Find where the given text appears and provide that cell's center as [x, y] coordinate. 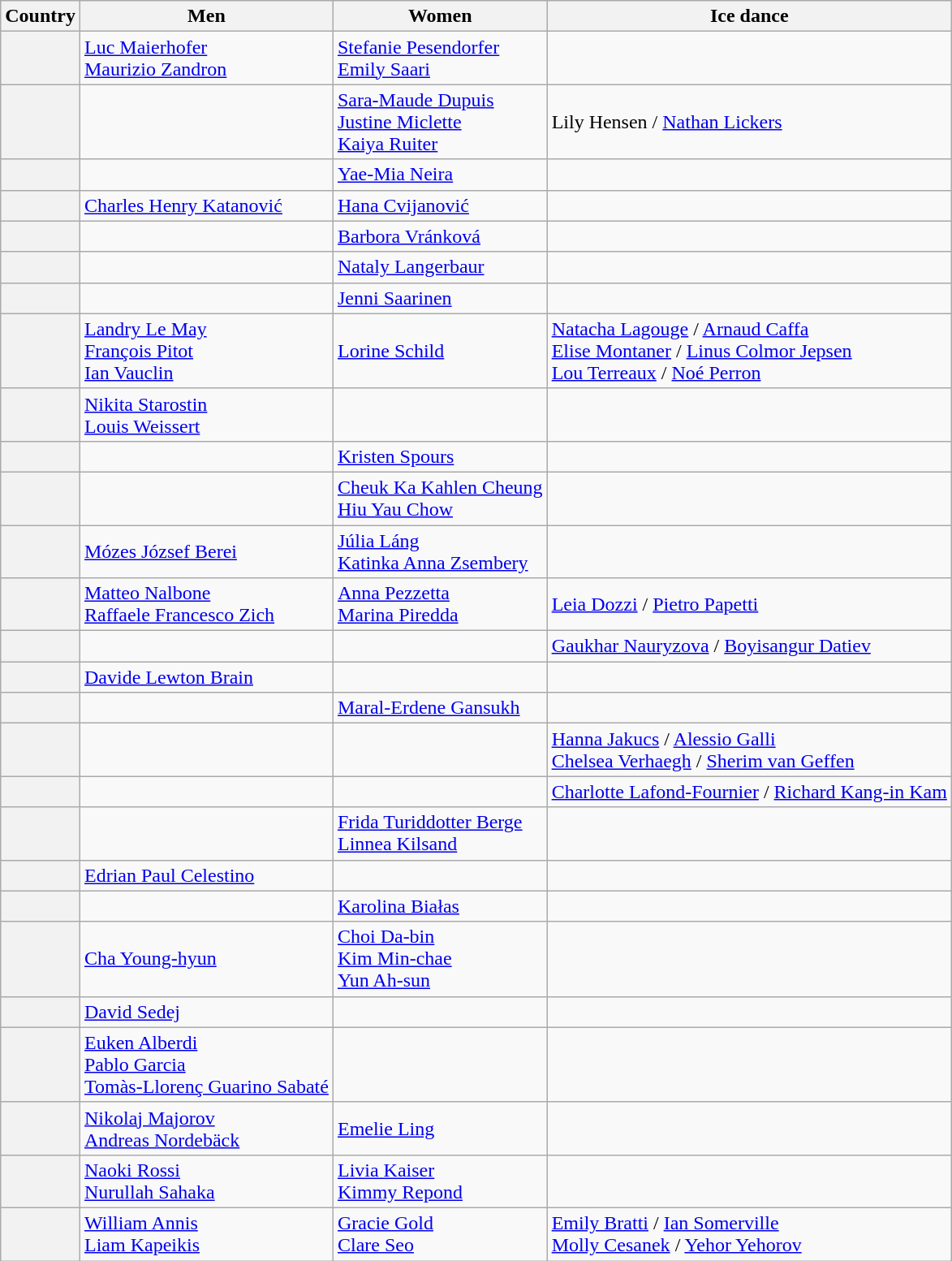
Cheuk Ka Kahlen CheungHiu Yau Chow [440, 499]
Cha Young-hyun [206, 959]
Mózes József Berei [206, 551]
Frida Turiddotter BergeLinnea Kilsand [440, 833]
Landry Le MayFrançois PitotIan Vauclin [206, 351]
Sara-Maude DupuisJustine MicletteKaiya Ruiter [440, 122]
Matteo NalboneRaffaele Francesco Zich [206, 604]
Emelie Ling [440, 1129]
Maral-Erdene Gansukh [440, 708]
Ice dance [749, 16]
Women [440, 16]
Edrian Paul Celestino [206, 875]
David Sedej [206, 1012]
Kristen Spours [440, 456]
Leia Dozzi / Pietro Papetti [749, 604]
Hanna Jakucs / Alessio GalliChelsea Verhaegh / Sherim van Geffen [749, 750]
Naoki RossiNurullah Sahaka [206, 1181]
Gracie GoldClare Seo [440, 1234]
Charles Henry Katanović [206, 205]
Country [41, 16]
Gaukhar Nauryzova / Boyisangur Datiev [749, 646]
Lily Hensen / Nathan Lickers [749, 122]
Barbora Vránková [440, 236]
Yae-Mia Neira [440, 175]
Nikolaj MajorovAndreas Nordebäck [206, 1129]
Hana Cvijanović [440, 205]
Choi Da-binKim Min-chaeYun Ah-sun [440, 959]
Jenni Saarinen [440, 298]
Charlotte Lafond-Fournier / Richard Kang-in Kam [749, 792]
Emily Bratti / Ian SomervilleMolly Cesanek / Yehor Yehorov [749, 1234]
Luc MaierhoferMaurizio Zandron [206, 58]
Nataly Langerbaur [440, 267]
Nikita StarostinLouis Weissert [206, 414]
Stefanie PesendorferEmily Saari [440, 58]
Lorine Schild [440, 351]
Júlia LángKatinka Anna Zsembery [440, 551]
Natacha Lagouge / Arnaud CaffaElise Montaner / Linus Colmor JepsenLou Terreaux / Noé Perron [749, 351]
Men [206, 16]
Davide Lewton Brain [206, 677]
Anna PezzettaMarina Piredda [440, 604]
William AnnisLiam Kapeikis [206, 1234]
Euken AlberdiPablo GarciaTomàs-Llorenç Guarino Sabaté [206, 1065]
Livia KaiserKimmy Repond [440, 1181]
Karolina Białas [440, 906]
